Capture the cell that displays the provided text and extract its (x, y) central coordinate. 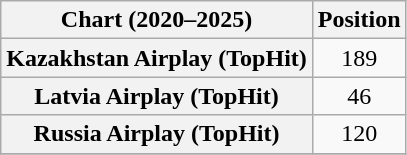
189 (359, 58)
46 (359, 96)
Latvia Airplay (TopHit) (157, 96)
Position (359, 20)
120 (359, 134)
Russia Airplay (TopHit) (157, 134)
Chart (2020–2025) (157, 20)
Kazakhstan Airplay (TopHit) (157, 58)
